Return (x, y) of the center of cell containing provided text 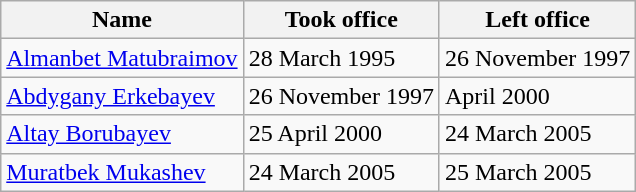
Muratbek Mukashev (122, 172)
Abdygany Erkebayev (122, 96)
Took office (341, 20)
25 March 2005 (537, 172)
25 April 2000 (341, 134)
Left office (537, 20)
April 2000 (537, 96)
Almanbet Matubraimov (122, 58)
Name (122, 20)
28 March 1995 (341, 58)
Altay Borubayev (122, 134)
